Capture the cell that displays the provided text and extract its [x, y] central coordinate. 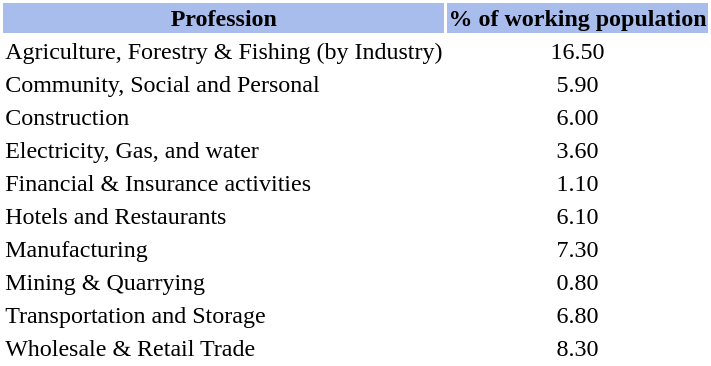
5.90 [578, 84]
Community, Social and Personal [224, 84]
6.00 [578, 117]
16.50 [578, 51]
Electricity, Gas, and water [224, 150]
6.80 [578, 315]
8.30 [578, 348]
1.10 [578, 183]
% of working population [578, 18]
0.80 [578, 282]
Profession [224, 18]
Hotels and Restaurants [224, 216]
Agriculture, Forestry & Fishing (by Industry) [224, 51]
Transportation and Storage [224, 315]
Mining & Quarrying [224, 282]
3.60 [578, 150]
Manufacturing [224, 249]
Financial & Insurance activities [224, 183]
Construction [224, 117]
7.30 [578, 249]
6.10 [578, 216]
Wholesale & Retail Trade [224, 348]
